Find where the given text appears and provide that cell's center as (X, Y) coordinate. 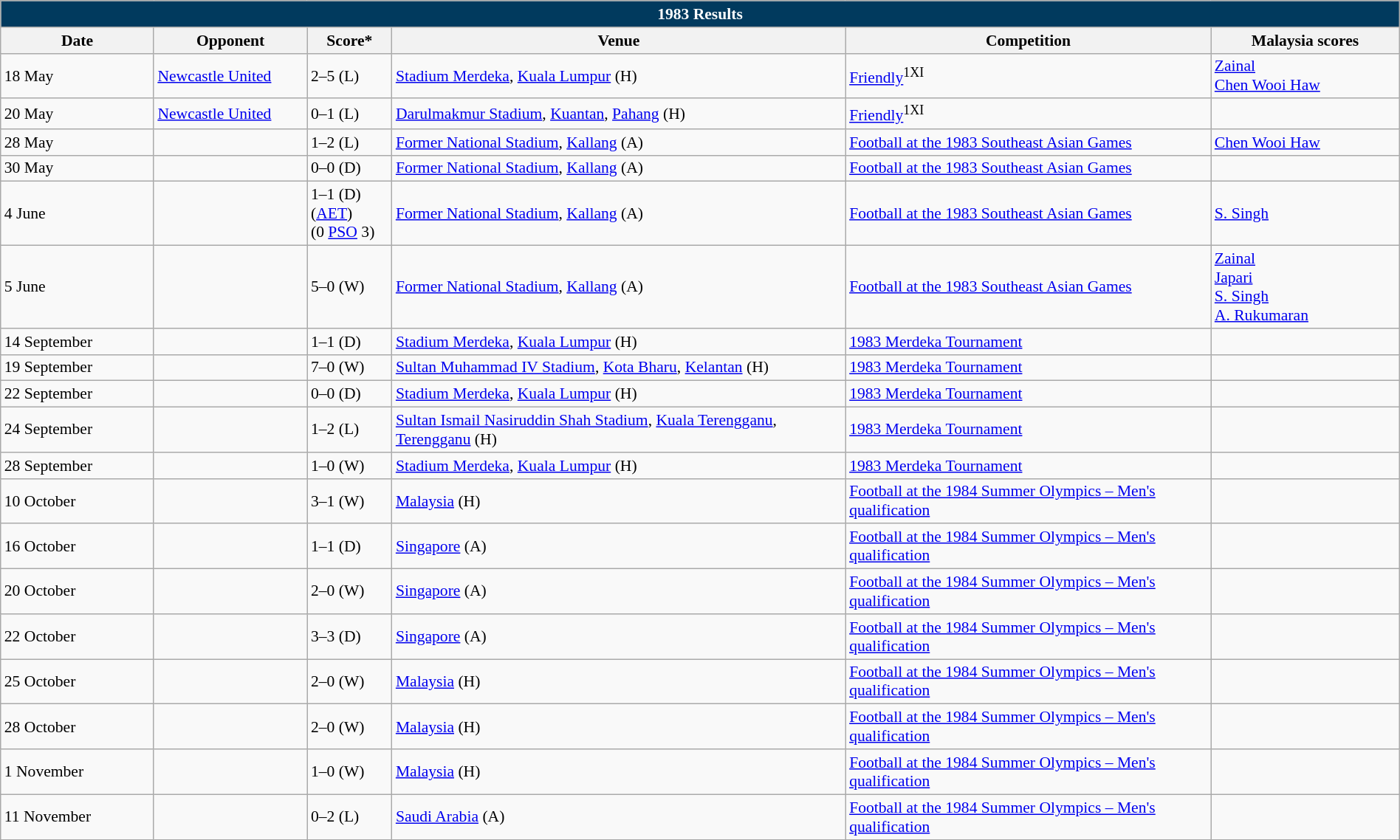
25 October (78, 682)
16 October (78, 546)
Malaysia scores (1305, 41)
1–1 (D) (AET)(0 PSO 3) (350, 214)
1 November (78, 772)
5 June (78, 287)
20 October (78, 592)
0–1 (L) (350, 114)
2–5 (L) (350, 75)
Competition (1028, 41)
18 May (78, 75)
24 September (78, 430)
22 October (78, 636)
30 May (78, 168)
Zainal Chen Wooi Haw (1305, 75)
5–0 (W) (350, 287)
Opponent (230, 41)
3–1 (W) (350, 500)
20 May (78, 114)
14 September (78, 342)
Sultan Ismail Nasiruddin Shah Stadium, Kuala Terengganu, Terengganu (H) (619, 430)
11 November (78, 816)
19 September (78, 368)
Saudi Arabia (A) (619, 816)
S. Singh (1305, 214)
Score* (350, 41)
22 September (78, 394)
7–0 (W) (350, 368)
Zainal Japari S. Singh A. Rukumaran (1305, 287)
3–3 (D) (350, 636)
Venue (619, 41)
4 June (78, 214)
28 October (78, 726)
Date (78, 41)
28 September (78, 466)
10 October (78, 500)
1983 Results (700, 14)
Chen Wooi Haw (1305, 142)
Darulmakmur Stadium, Kuantan, Pahang (H) (619, 114)
28 May (78, 142)
Sultan Muhammad IV Stadium, Kota Bharu, Kelantan (H) (619, 368)
0–2 (L) (350, 816)
